Find where the given text appears and provide that cell's center as (X, Y) coordinate. 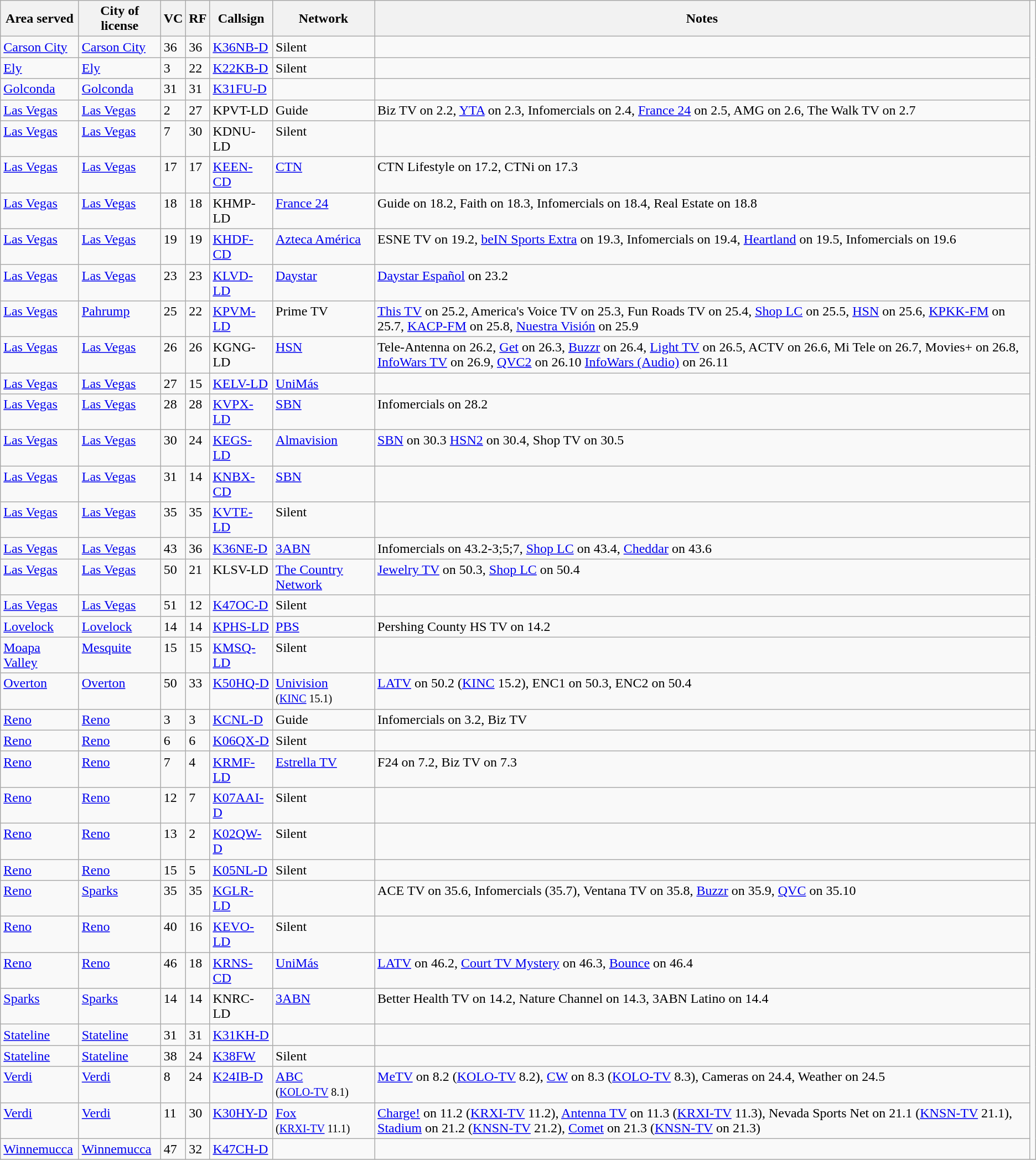
K36NE-D (241, 548)
KNRC-LD (241, 1006)
K22KB-D (241, 68)
4 (198, 769)
CTN Lifestyle on 17.2, CTNi on 17.3 (702, 175)
11 (173, 1120)
51 (173, 605)
The Country Network (324, 577)
K47CH-D (241, 1149)
38 (173, 1056)
KDNU-LD (241, 138)
CTN (324, 175)
Moapa Valley (40, 655)
HSN (324, 354)
LATV on 50.2 (KINC 15.2), ENC1 on 50.3, ENC2 on 50.4 (702, 691)
KPVM-LD (241, 319)
Almavision (324, 448)
25 (173, 319)
KLVD-LD (241, 282)
KRMF-LD (241, 769)
16 (198, 934)
France 24 (324, 210)
KMSQ-LD (241, 655)
Mesquite (120, 655)
5 (198, 869)
40 (173, 934)
Daystar (324, 282)
K36NB-D (241, 47)
ACE TV on 35.6, Infomercials (35.7), Ventana TV on 35.8, Buzzr on 35.9, QVC on 35.10 (702, 899)
K02QW-D (241, 841)
Better Health TV on 14.2, Nature Channel on 14.3, 3ABN Latino on 14.4 (702, 1006)
KPHS-LD (241, 626)
KELV-LD (241, 384)
PBS (324, 626)
13 (173, 841)
KCNL-D (241, 719)
47 (173, 1149)
LATV on 46.2, Court TV Mystery on 46.3, Bounce on 46.4 (702, 971)
KHMP-LD (241, 210)
KRNS-CD (241, 971)
KVTE-LD (241, 520)
KEGS-LD (241, 448)
K07AAI-D (241, 805)
K50HQ-D (241, 691)
43 (173, 548)
KGNG-LD (241, 354)
Daystar Español on 23.2 (702, 282)
Infomercials on 3.2, Biz TV (702, 719)
VC (173, 19)
ABC(KOLO-TV 8.1) (324, 1085)
Notes (702, 19)
RF (198, 19)
ESNE TV on 19.2, beIN Sports Extra on 19.3, Infomercials on 19.4, Heartland on 19.5, Infomercials on 19.6 (702, 247)
Jewelry TV on 50.3, Shop LC on 50.4 (702, 577)
KPVT-LD (241, 110)
MeTV on 8.2 (KOLO-TV 8.2), CW on 8.3 (KOLO-TV 8.3), Cameras on 24.4, Weather on 24.5 (702, 1085)
Prime TV (324, 319)
46 (173, 971)
33 (198, 691)
KHDF-CD (241, 247)
SBN on 30.3 HSN2 on 30.4, Shop TV on 30.5 (702, 448)
Infomercials on 28.2 (702, 412)
K05NL-D (241, 869)
Azteca América (324, 247)
32 (198, 1149)
K24IB-D (241, 1085)
KEEN-CD (241, 175)
Fox(KRXI-TV 11.1) (324, 1120)
KEVO-LD (241, 934)
KLSV-LD (241, 577)
KGLR-LD (241, 899)
Guide on 18.2, Faith on 18.3, Infomercials on 18.4, Real Estate on 18.8 (702, 210)
Pahrump (120, 319)
Infomercials on 43.2-3;5;7, Shop LC on 43.4, Cheddar on 43.6 (702, 548)
KNBX-CD (241, 484)
Callsign (241, 19)
City of license (120, 19)
F24 on 7.2, Biz TV on 7.3 (702, 769)
Estrella TV (324, 769)
Area served (40, 19)
K31FU-D (241, 89)
21 (198, 577)
Biz TV on 2.2, YTA on 2.3, Infomercials on 2.4, France 24 on 2.5, AMG on 2.6, The Walk TV on 2.7 (702, 110)
Univision(KINC 15.1) (324, 691)
KVPX-LD (241, 412)
K06QX-D (241, 740)
8 (173, 1085)
K38FW (241, 1056)
Network (324, 19)
K30HY-D (241, 1120)
K31KH-D (241, 1035)
K47OC-D (241, 605)
Pershing County HS TV on 14.2 (702, 626)
